Pinpoint the cell where the given text exists, returning its [X, Y] midpoint coordinate. 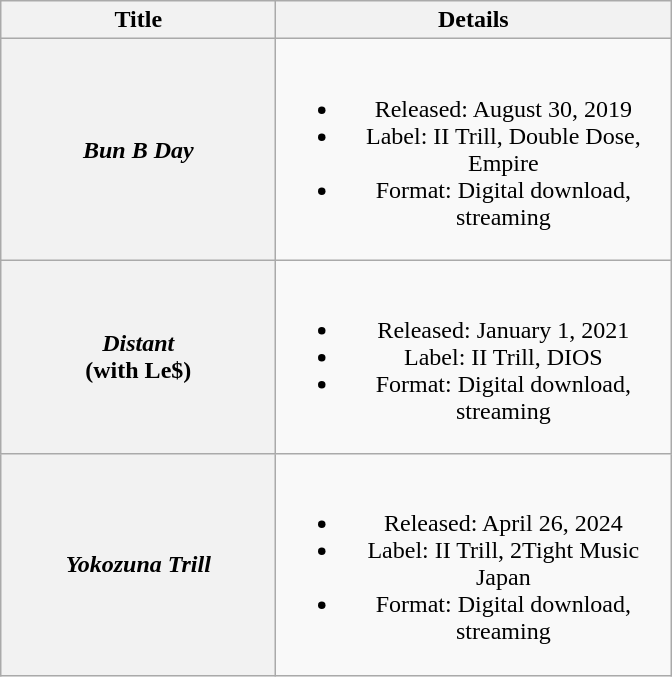
Distant(with Le$) [138, 357]
Title [138, 20]
Released: August 30, 2019Label: II Trill, Double Dose, EmpireFormat: Digital download, streaming [474, 150]
Bun B Day [138, 150]
Released: January 1, 2021Label: II Trill, DIOSFormat: Digital download, streaming [474, 357]
Released: April 26, 2024Label: II Trill, 2Tight Music JapanFormat: Digital download, streaming [474, 564]
Details [474, 20]
Yokozuna Trill [138, 564]
